Identify which cell holds the provided text, then report its [x, y] central coordinate. 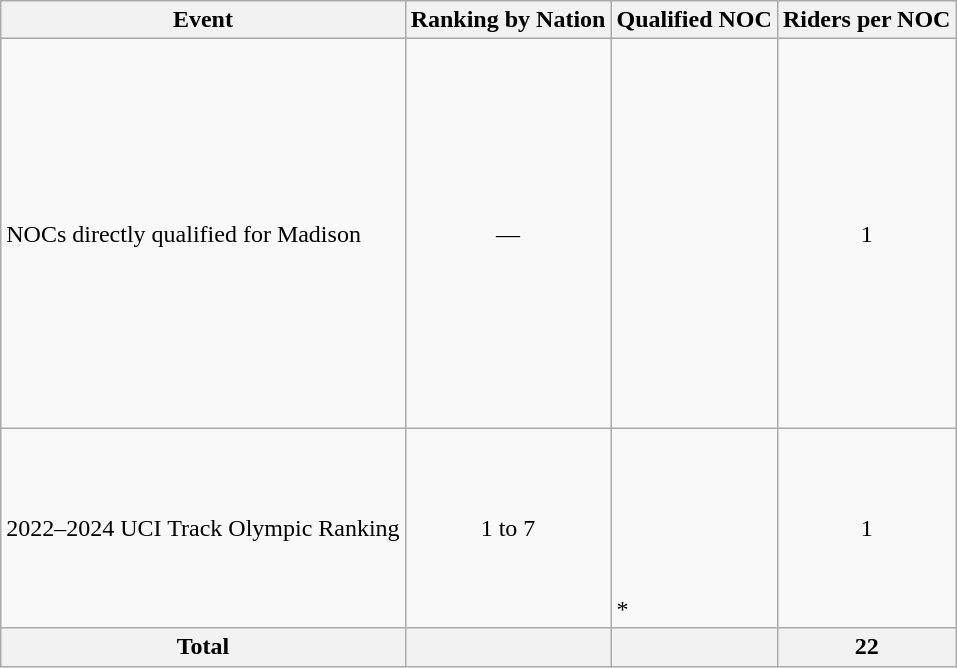
2022–2024 UCI Track Olympic Ranking [203, 528]
— [508, 234]
Ranking by Nation [508, 20]
Qualified NOC [694, 20]
* [694, 528]
Riders per NOC [866, 20]
22 [866, 647]
Total [203, 647]
1 to 7 [508, 528]
Event [203, 20]
NOCs directly qualified for Madison [203, 234]
